Extract the [x, y] coordinate from the center of the cell holding the provided text.  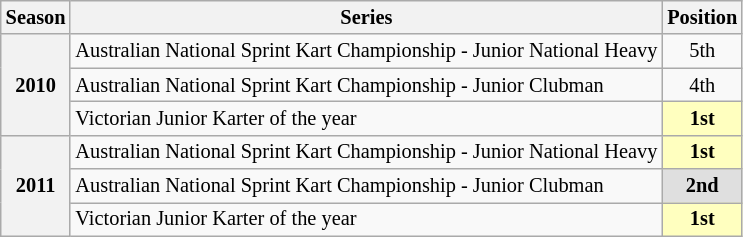
2010 [36, 84]
2nd [702, 186]
Season [36, 17]
Series [366, 17]
Position [702, 17]
2011 [36, 186]
5th [702, 51]
4th [702, 85]
